From the cell containing the given text, extract its center point as [x, y] coordinate. 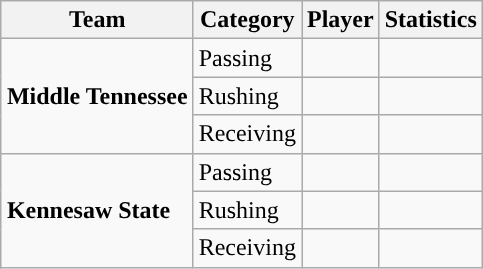
Kennesaw State [97, 210]
Statistics [430, 20]
Player [341, 20]
Middle Tennessee [97, 96]
Team [97, 20]
Category [247, 20]
